For the text-containing cell, return its midpoint in (X, Y) coordinate format. 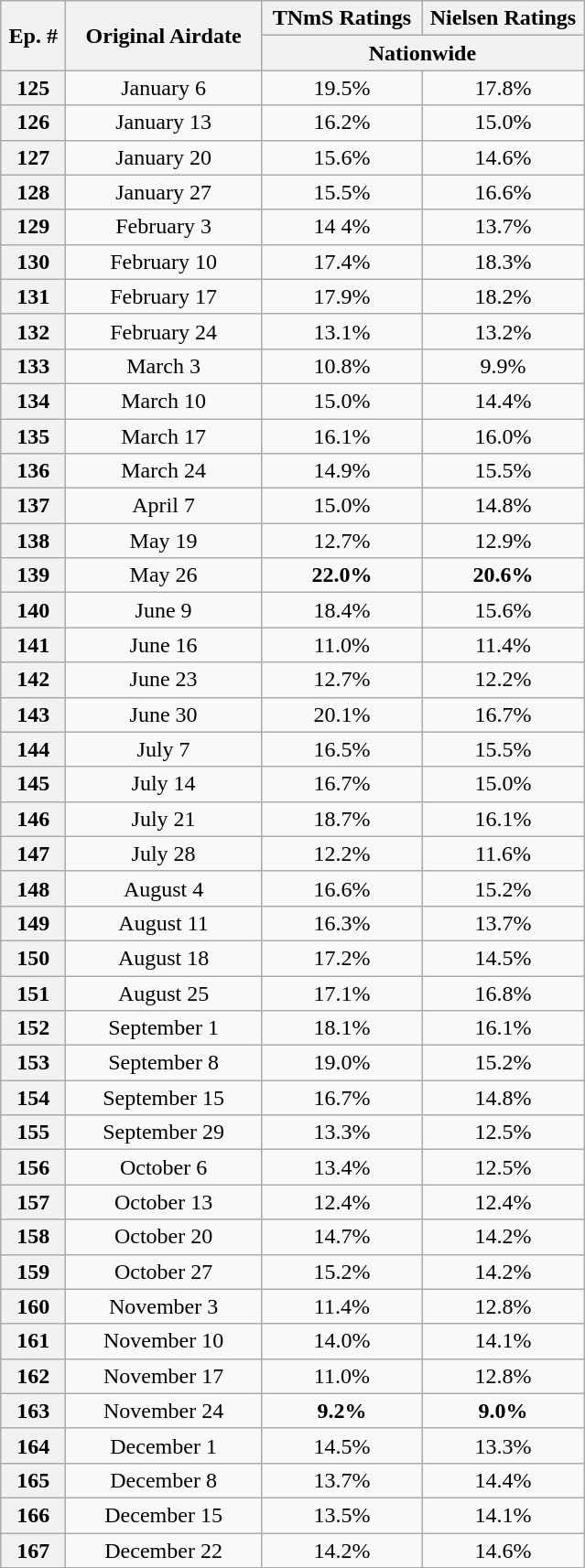
December 15 (164, 1515)
December 22 (164, 1551)
138 (33, 541)
June 30 (164, 714)
12.9% (503, 541)
165 (33, 1480)
10.8% (341, 366)
February 24 (164, 331)
140 (33, 610)
November 17 (164, 1376)
Ep. # (33, 36)
November 10 (164, 1341)
March 10 (164, 401)
13.1% (341, 331)
20.1% (341, 714)
August 4 (164, 888)
155 (33, 1133)
18.2% (503, 296)
November 24 (164, 1411)
128 (33, 192)
Nielsen Ratings (503, 18)
9.0% (503, 1411)
160 (33, 1306)
February 17 (164, 296)
9.2% (341, 1411)
June 23 (164, 680)
134 (33, 401)
150 (33, 958)
July 7 (164, 749)
18.3% (503, 262)
April 7 (164, 506)
July 21 (164, 819)
January 27 (164, 192)
157 (33, 1202)
March 24 (164, 471)
9.9% (503, 366)
129 (33, 227)
December 8 (164, 1480)
March 3 (164, 366)
October 27 (164, 1272)
147 (33, 854)
January 20 (164, 157)
March 17 (164, 436)
158 (33, 1237)
17.1% (341, 993)
18.1% (341, 1028)
136 (33, 471)
166 (33, 1515)
135 (33, 436)
August 18 (164, 958)
167 (33, 1551)
14 4% (341, 227)
October 20 (164, 1237)
December 1 (164, 1445)
17.2% (341, 958)
159 (33, 1272)
156 (33, 1167)
143 (33, 714)
February 3 (164, 227)
151 (33, 993)
16.3% (341, 923)
145 (33, 784)
TNmS Ratings (341, 18)
May 19 (164, 541)
132 (33, 331)
13.4% (341, 1167)
18.7% (341, 819)
13.2% (503, 331)
14.7% (341, 1237)
September 8 (164, 1063)
16.5% (341, 749)
October 6 (164, 1167)
June 9 (164, 610)
August 25 (164, 993)
161 (33, 1341)
127 (33, 157)
142 (33, 680)
125 (33, 88)
148 (33, 888)
153 (33, 1063)
131 (33, 296)
August 11 (164, 923)
July 28 (164, 854)
149 (33, 923)
126 (33, 123)
February 10 (164, 262)
144 (33, 749)
11.6% (503, 854)
October 13 (164, 1202)
July 14 (164, 784)
Nationwide (422, 53)
16.8% (503, 993)
19.5% (341, 88)
January 13 (164, 123)
18.4% (341, 610)
January 6 (164, 88)
16.0% (503, 436)
146 (33, 819)
17.9% (341, 296)
May 26 (164, 575)
163 (33, 1411)
14.0% (341, 1341)
162 (33, 1376)
164 (33, 1445)
139 (33, 575)
Original Airdate (164, 36)
19.0% (341, 1063)
13.5% (341, 1515)
14.9% (341, 471)
141 (33, 645)
September 1 (164, 1028)
17.4% (341, 262)
152 (33, 1028)
20.6% (503, 575)
137 (33, 506)
16.2% (341, 123)
130 (33, 262)
June 16 (164, 645)
22.0% (341, 575)
17.8% (503, 88)
September 29 (164, 1133)
154 (33, 1098)
September 15 (164, 1098)
November 3 (164, 1306)
133 (33, 366)
